Find where the given text appears and provide that cell's center as [x, y] coordinate. 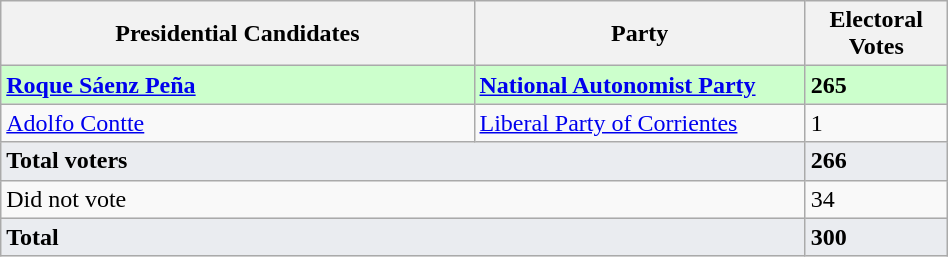
National Autonomist Party [640, 85]
Did not vote [404, 199]
Party [640, 34]
Roque Sáenz Peña [238, 85]
Total voters [404, 161]
300 [876, 237]
Liberal Party of Corrientes [640, 123]
266 [876, 161]
Total [404, 237]
Adolfo Contte [238, 123]
34 [876, 199]
265 [876, 85]
Presidential Candidates [238, 34]
Electoral Votes [876, 34]
1 [876, 123]
